Output the (x, y) coordinate of the center of the cell containing the given text.  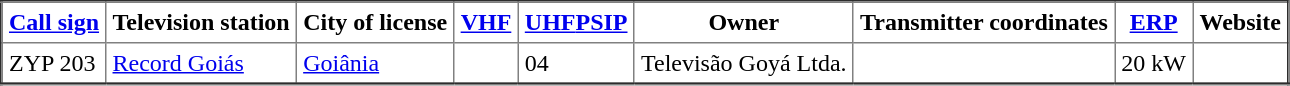
Website (1241, 22)
Televisão Goyá Ltda. (744, 63)
Record Goiás (202, 63)
Television station (202, 22)
Owner (744, 22)
20 kW (1154, 63)
ERP (1154, 22)
ZYP 203 (54, 63)
04 (576, 63)
Transmitter coordinates (984, 22)
City of license (374, 22)
VHF (486, 22)
UHFPSIP (576, 22)
Goiânia (374, 63)
Call sign (54, 22)
